Identify which cell holds the provided text, then report its (x, y) central coordinate. 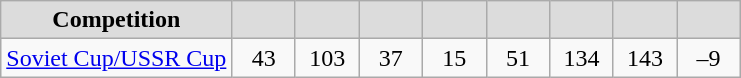
51 (518, 58)
Soviet Cup/USSR Cup (116, 58)
–9 (709, 58)
43 (264, 58)
143 (645, 58)
134 (582, 58)
15 (455, 58)
37 (391, 58)
103 (327, 58)
Competition (116, 20)
